Identify which cell holds the provided text, then report its (X, Y) central coordinate. 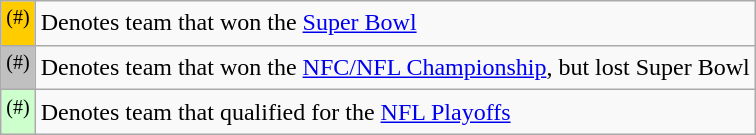
Denotes team that won the Super Bowl (395, 24)
Denotes team that won the NFC/NFL Championship, but lost Super Bowl (395, 68)
Denotes team that qualified for the NFL Playoffs (395, 112)
